Output the [X, Y] coordinate of the center of the cell containing the given text.  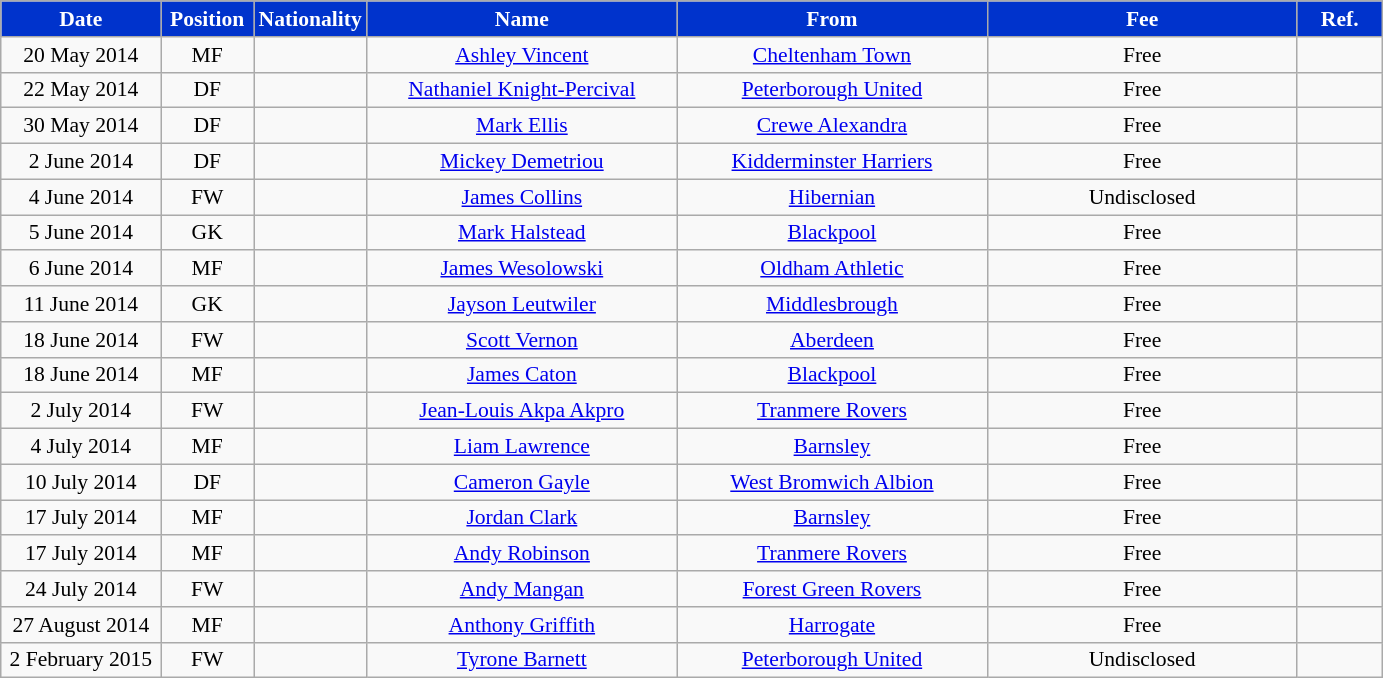
Hibernian [832, 197]
James Caton [522, 375]
Ref. [1340, 19]
Nathaniel Knight-Percival [522, 90]
Position [208, 19]
Mark Ellis [522, 126]
Date [81, 19]
4 June 2014 [81, 197]
Liam Lawrence [522, 447]
James Collins [522, 197]
From [832, 19]
Jean-Louis Akpa Akpro [522, 411]
Oldham Athletic [832, 269]
Tyrone Barnett [522, 660]
Crewe Alexandra [832, 126]
Andy Robinson [522, 554]
Aberdeen [832, 340]
James Wesolowski [522, 269]
Andy Mangan [522, 589]
Name [522, 19]
Anthony Griffith [522, 625]
20 May 2014 [81, 55]
Ashley Vincent [522, 55]
22 May 2014 [81, 90]
4 July 2014 [81, 447]
Kidderminster Harriers [832, 162]
Harrogate [832, 625]
11 June 2014 [81, 304]
2 February 2015 [81, 660]
Middlesbrough [832, 304]
Cameron Gayle [522, 482]
5 June 2014 [81, 233]
Forest Green Rovers [832, 589]
30 May 2014 [81, 126]
27 August 2014 [81, 625]
6 June 2014 [81, 269]
2 June 2014 [81, 162]
Nationality [310, 19]
Scott Vernon [522, 340]
Mickey Demetriou [522, 162]
West Bromwich Albion [832, 482]
24 July 2014 [81, 589]
Jordan Clark [522, 518]
10 July 2014 [81, 482]
Fee [1142, 19]
Mark Halstead [522, 233]
Jayson Leutwiler [522, 304]
2 July 2014 [81, 411]
Cheltenham Town [832, 55]
